Extract the (x, y) coordinate from the center of the cell holding the provided text.  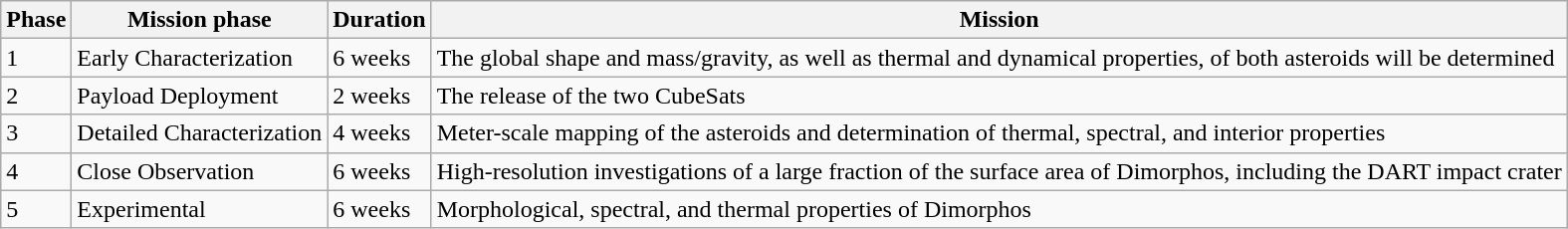
Detailed Characterization (199, 133)
4 weeks (379, 133)
Close Observation (199, 171)
High-resolution investigations of a large fraction of the surface area of Dimorphos, including the DART impact crater (1000, 171)
1 (36, 58)
Experimental (199, 209)
Payload Deployment (199, 96)
Phase (36, 20)
The global shape and mass/gravity, as well as thermal and dynamical properties, of both asteroids will be determined (1000, 58)
Meter-scale mapping of the asteroids and determination of thermal, spectral, and interior properties (1000, 133)
Mission (1000, 20)
4 (36, 171)
Morphological, spectral, and thermal properties of Dimorphos (1000, 209)
Mission phase (199, 20)
2 (36, 96)
Duration (379, 20)
2 weeks (379, 96)
The release of the two CubeSats (1000, 96)
5 (36, 209)
3 (36, 133)
Early Characterization (199, 58)
